Identify which cell holds the provided text, then report its [X, Y] central coordinate. 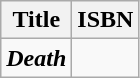
Death [36, 58]
ISBN [106, 20]
Title [36, 20]
